Detect which cell encompasses the target text, then output its [X, Y] center coordinate. 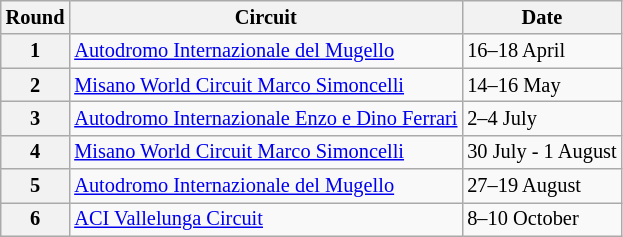
1 [36, 51]
8–10 October [542, 219]
30 July - 1 August [542, 152]
Date [542, 17]
2 [36, 85]
Autodromo Internazionale Enzo e Dino Ferrari [266, 118]
6 [36, 219]
3 [36, 118]
5 [36, 186]
16–18 April [542, 51]
14–16 May [542, 85]
ACI Vallelunga Circuit [266, 219]
Circuit [266, 17]
2–4 July [542, 118]
Round [36, 17]
4 [36, 152]
27–19 August [542, 186]
